Identify which cell holds the provided text, then report its (X, Y) central coordinate. 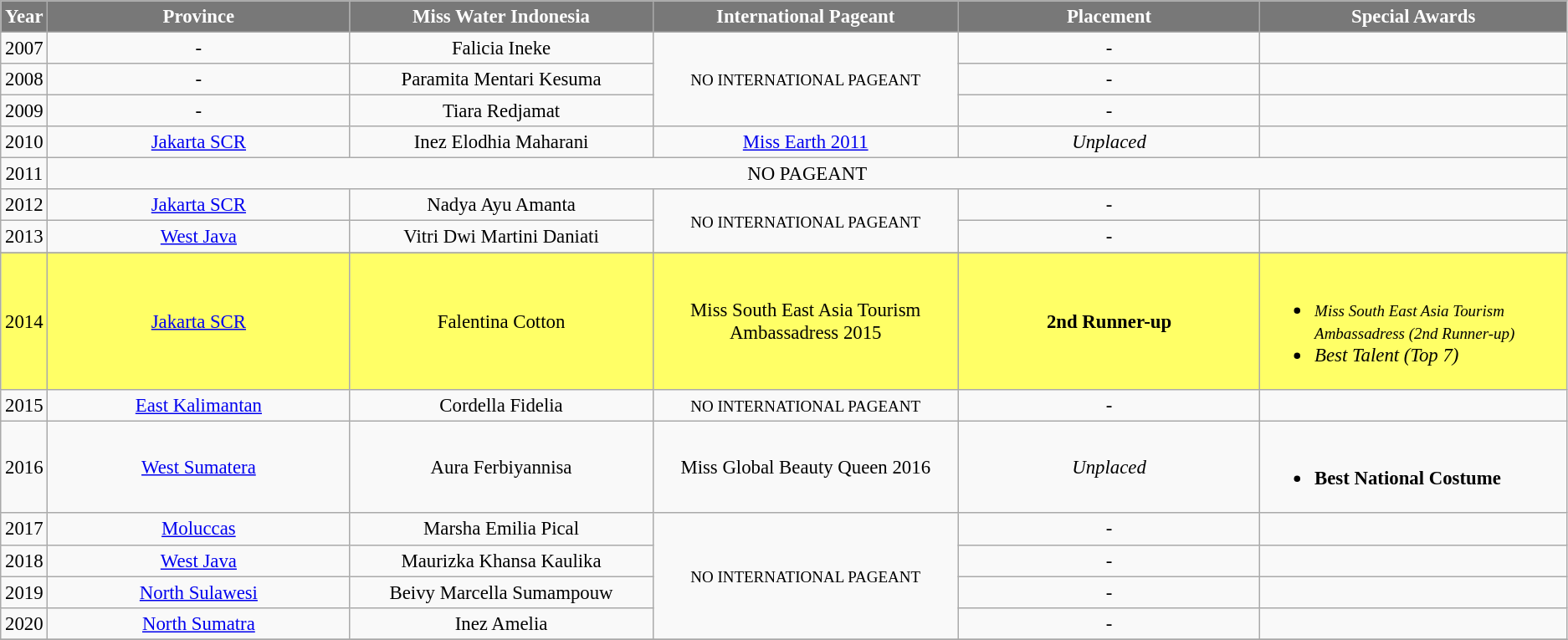
Moluccas (199, 530)
West Sumatera (199, 467)
Province (199, 17)
NO PAGEANT (807, 174)
2016 (24, 467)
Cordella Fidelia (501, 406)
Nadya Ayu Amanta (501, 205)
East Kalimantan (199, 406)
2017 (24, 530)
Tiara Redjamat (501, 111)
2nd Runner-up (1109, 321)
Marsha Emilia Pical (501, 530)
International Pageant (805, 17)
North Sulawesi (199, 592)
Maurizka Khansa Kaulika (501, 561)
Falentina Cotton (501, 321)
Miss South East Asia Tourism Ambassadress 2015 (805, 321)
2007 (24, 49)
North Sumatra (199, 623)
Inez Amelia (501, 623)
Paramita Mentari Kesuma (501, 79)
2009 (24, 111)
2010 (24, 142)
2019 (24, 592)
2018 (24, 561)
Miss South East Asia Tourism Ambassadress (2nd Runner-up)Best Talent (Top 7) (1414, 321)
2015 (24, 406)
Miss Water Indonesia (501, 17)
Falicia Ineke (501, 49)
Placement (1109, 17)
Special Awards (1414, 17)
2020 (24, 623)
2014 (24, 321)
2011 (24, 174)
Miss Global Beauty Queen 2016 (805, 467)
Year (24, 17)
Beivy Marcella Sumampouw (501, 592)
2012 (24, 205)
Vitri Dwi Martini Daniati (501, 237)
Miss Earth 2011 (805, 142)
2013 (24, 237)
Aura Ferbiyannisa (501, 467)
Inez Elodhia Maharani (501, 142)
Best National Costume (1414, 467)
2008 (24, 79)
